Provide the (X, Y) coordinate of the cell's center where the given text is located.  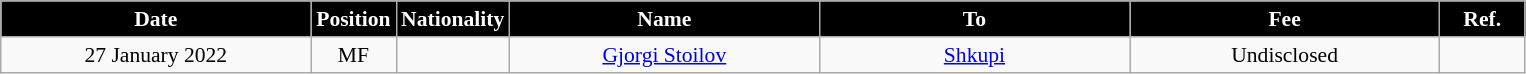
Nationality (452, 19)
Gjorgi Stoilov (664, 55)
Ref. (1482, 19)
Fee (1285, 19)
Position (354, 19)
Name (664, 19)
27 January 2022 (156, 55)
To (974, 19)
Undisclosed (1285, 55)
MF (354, 55)
Shkupi (974, 55)
Date (156, 19)
